Return (X, Y) of the center of cell containing provided text 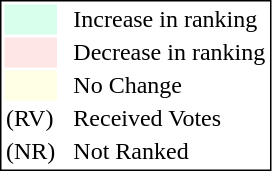
No Change (170, 85)
(NR) (30, 151)
Decrease in ranking (170, 53)
Received Votes (170, 119)
Increase in ranking (170, 19)
(RV) (30, 119)
Not Ranked (170, 151)
